Determine the (X, Y) coordinate at the center of the cell enclosing the given text.  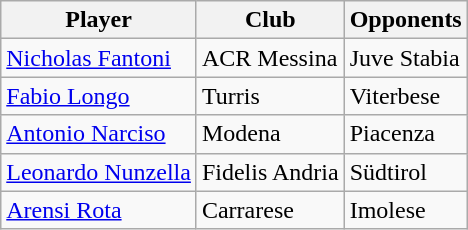
Piacenza (406, 134)
Fidelis Andria (270, 172)
Imolese (406, 210)
Opponents (406, 20)
Carrarese (270, 210)
Juve Stabia (406, 58)
Viterbese (406, 96)
Modena (270, 134)
Player (99, 20)
Club (270, 20)
Leonardo Nunzella (99, 172)
ACR Messina (270, 58)
Antonio Narciso (99, 134)
Turris (270, 96)
Südtirol (406, 172)
Fabio Longo (99, 96)
Arensi Rota (99, 210)
Nicholas Fantoni (99, 58)
